Locate the cell with the specified text and output its [X, Y] center coordinate. 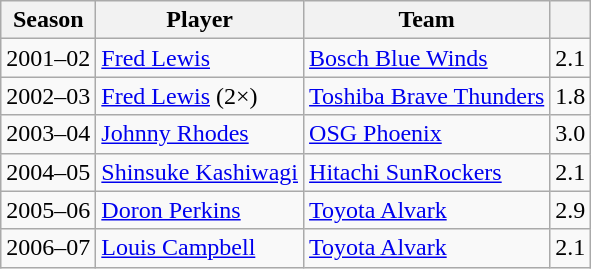
2001–02 [48, 58]
Season [48, 20]
Louis Campbell [200, 248]
1.8 [570, 96]
2006–07 [48, 248]
Shinsuke Kashiwagi [200, 172]
2002–03 [48, 96]
Fred Lewis [200, 58]
Team [427, 20]
Hitachi SunRockers [427, 172]
Bosch Blue Winds [427, 58]
Doron Perkins [200, 210]
2003–04 [48, 134]
Toshiba Brave Thunders [427, 96]
2005–06 [48, 210]
Johnny Rhodes [200, 134]
2004–05 [48, 172]
2.9 [570, 210]
Player [200, 20]
3.0 [570, 134]
Fred Lewis (2×) [200, 96]
OSG Phoenix [427, 134]
